Output the [X, Y] coordinate of the center of the cell containing the given text.  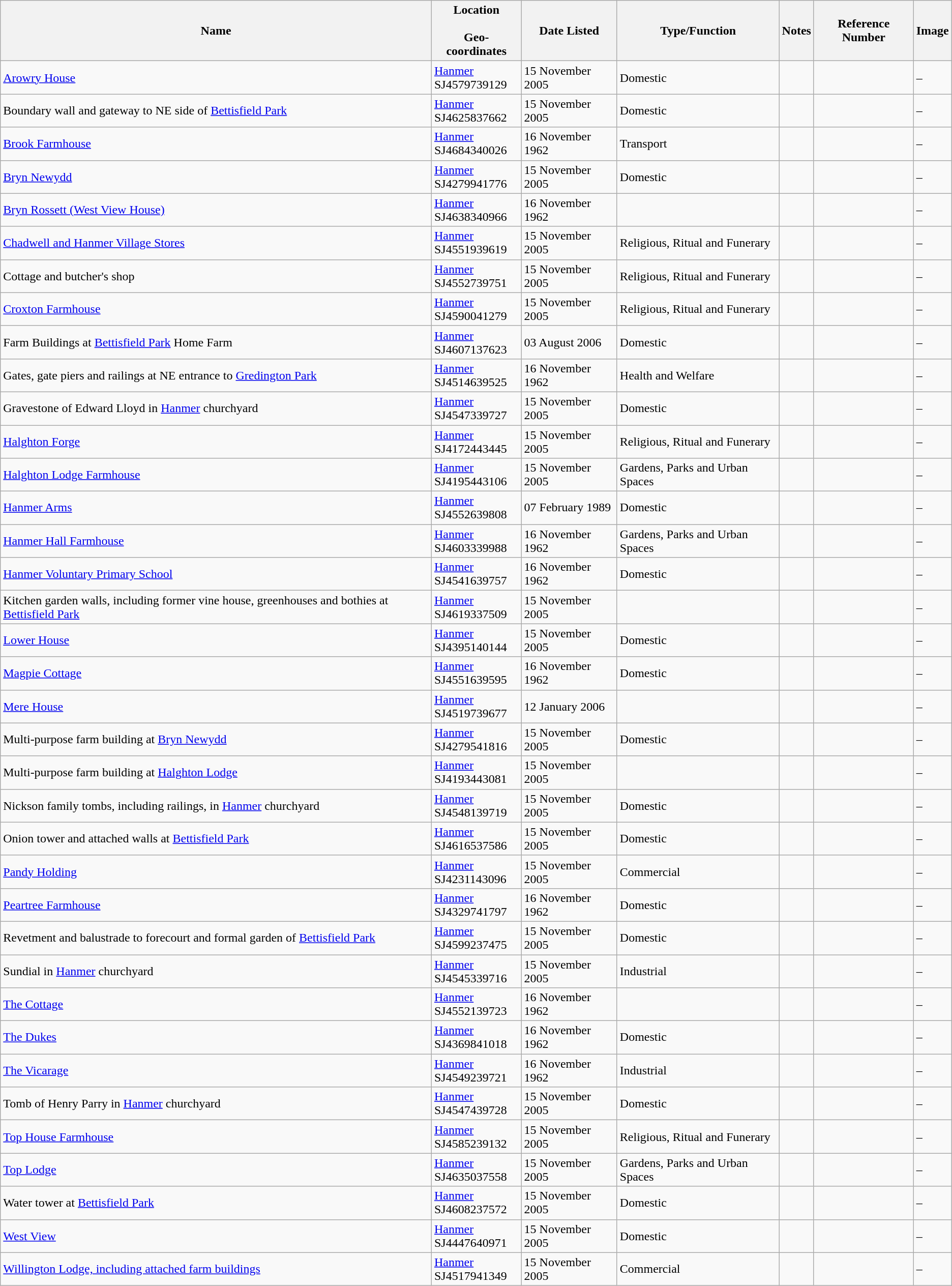
HanmerSJ4231143096 [476, 872]
Arowry House [216, 77]
Farm Buildings at Bettisfield Park Home Farm [216, 342]
HanmerSJ4517941349 [476, 1269]
Chadwell and Hanmer Village Stores [216, 243]
HanmerSJ4172443445 [476, 442]
Bryn Newydd [216, 177]
Croxton Farmhouse [216, 309]
Image [933, 31]
HanmerSJ4590041279 [476, 309]
HanmerSJ4552139723 [476, 1004]
Pandy Holding [216, 872]
Gravestone of Edward Lloyd in Hanmer churchyard [216, 408]
HanmerSJ4279541816 [476, 740]
Type/Function [698, 31]
HanmerSJ4551939619 [476, 243]
HanmerSJ4635037558 [476, 1170]
HanmerSJ4193443081 [476, 772]
HanmerSJ4579739129 [476, 77]
Top House Farmhouse [216, 1136]
HanmerSJ4625837662 [476, 111]
HanmerSJ4551639595 [476, 674]
The Dukes [216, 1038]
Mere House [216, 706]
West View [216, 1236]
HanmerSJ4447640971 [476, 1236]
Peartree Farmhouse [216, 904]
Date Listed [569, 31]
Reference Number [864, 31]
Brook Farmhouse [216, 143]
HanmerSJ4519739677 [476, 706]
Multi-purpose farm building at Halghton Lodge [216, 772]
Nickson family tombs, including railings, in Hanmer churchyard [216, 806]
Health and Welfare [698, 375]
Gates, gate piers and railings at NE entrance to Gredington Park [216, 375]
03 August 2006 [569, 342]
Willington Lodge, including attached farm buildings [216, 1269]
HanmerSJ4547339727 [476, 408]
HanmerSJ4195443106 [476, 475]
HanmerSJ4552639808 [476, 508]
Hanmer Hall Farmhouse [216, 541]
Boundary wall and gateway to NE side of Bettisfield Park [216, 111]
Halghton Lodge Farmhouse [216, 475]
HanmerSJ4638340966 [476, 210]
HanmerSJ4395140144 [476, 640]
HanmerSJ4541639757 [476, 574]
HanmerSJ4585239132 [476, 1136]
The Cottage [216, 1004]
The Vicarage [216, 1070]
07 February 1989 [569, 508]
Sundial in Hanmer churchyard [216, 971]
Hanmer Voluntary Primary School [216, 574]
HanmerSJ4329741797 [476, 904]
HanmerSJ4279941776 [476, 177]
Cottage and butcher's shop [216, 276]
Magpie Cottage [216, 674]
LocationGeo-coordinates [476, 31]
Lower House [216, 640]
HanmerSJ4548139719 [476, 806]
HanmerSJ4514639525 [476, 375]
HanmerSJ4545339716 [476, 971]
Top Lodge [216, 1170]
HanmerSJ4369841018 [476, 1038]
Water tower at Bettisfield Park [216, 1203]
HanmerSJ4603339988 [476, 541]
HanmerSJ4599237475 [476, 938]
HanmerSJ4684340026 [476, 143]
Transport [698, 143]
Halghton Forge [216, 442]
Hanmer Arms [216, 508]
Multi-purpose farm building at Bryn Newydd [216, 740]
HanmerSJ4608237572 [476, 1203]
Revetment and balustrade to forecourt and formal garden of Bettisfield Park [216, 938]
HanmerSJ4552739751 [476, 276]
HanmerSJ4549239721 [476, 1070]
HanmerSJ4619337509 [476, 607]
HanmerSJ4616537586 [476, 838]
Onion tower and attached walls at Bettisfield Park [216, 838]
Name [216, 31]
Notes [796, 31]
12 January 2006 [569, 706]
Tomb of Henry Parry in Hanmer churchyard [216, 1104]
Bryn Rossett (West View House) [216, 210]
Kitchen garden walls, including former vine house, greenhouses and bothies at Bettisfield Park [216, 607]
HanmerSJ4607137623 [476, 342]
HanmerSJ4547439728 [476, 1104]
